Provide the (x, y) coordinate of the cell's center where the given text is located.  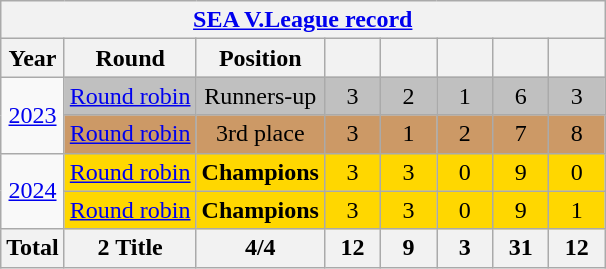
31 (521, 248)
2 Title (130, 248)
4/4 (260, 248)
SEA V.League record (303, 20)
6 (521, 96)
Year (33, 58)
Round (130, 58)
2024 (33, 191)
8 (577, 134)
2023 (33, 115)
Total (33, 248)
3rd place (260, 134)
7 (521, 134)
Position (260, 58)
Runners-up (260, 96)
